Provide the [x, y] coordinate of the cell's center where the given text is located.  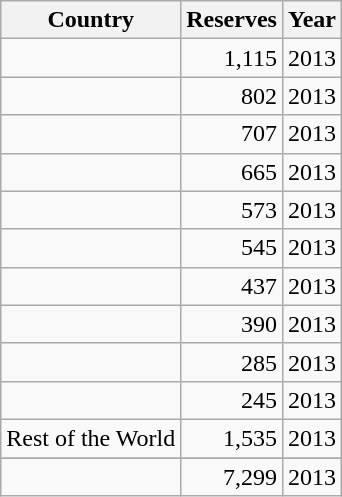
Reserves [232, 20]
285 [232, 362]
245 [232, 400]
Country [91, 20]
1,115 [232, 58]
573 [232, 210]
707 [232, 134]
1,535 [232, 438]
802 [232, 96]
Rest of the World [91, 438]
437 [232, 286]
545 [232, 248]
7,299 [232, 477]
665 [232, 172]
Year [312, 20]
390 [232, 324]
